Pinpoint the cell where the given text exists, returning its (X, Y) midpoint coordinate. 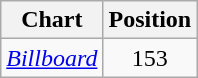
Position (150, 20)
Chart (52, 20)
153 (150, 58)
Billboard (52, 58)
